Return (X, Y) of the center of cell containing provided text 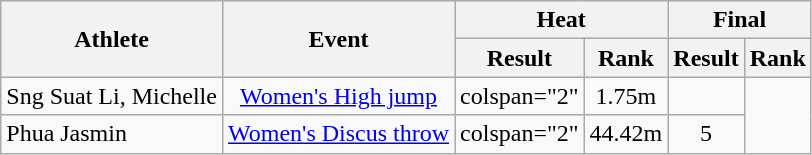
1.75m (626, 96)
5 (706, 134)
Event (338, 39)
Phua Jasmin (112, 134)
Heat (562, 20)
44.42m (626, 134)
Women's Discus throw (338, 134)
Final (740, 20)
Sng Suat Li, Michelle (112, 96)
Athlete (112, 39)
Women's High jump (338, 96)
